Pinpoint the cell where the given text exists, returning its (x, y) midpoint coordinate. 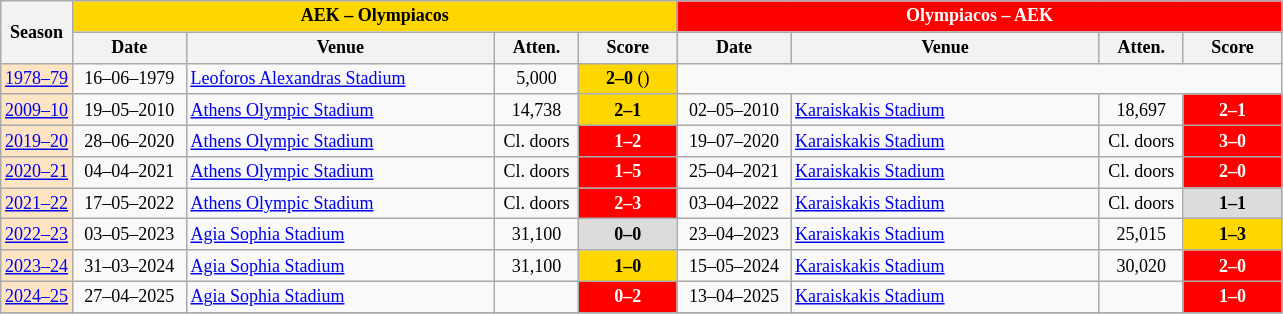
2–0 () (628, 78)
1–5 (628, 172)
31–03–2024 (129, 266)
1–1 (1232, 204)
2009–10 (37, 110)
Olympiacos – AEK (980, 16)
27–04–2025 (129, 296)
18,697 (1141, 110)
0–2 (628, 296)
AEK – Olympiacos (374, 16)
16–06–1979 (129, 78)
2020–21 (37, 172)
2021–22 (37, 204)
1978–79 (37, 78)
3–0 (1232, 140)
30,020 (1141, 266)
23–04–2023 (734, 234)
19–07–2020 (734, 140)
17–05–2022 (129, 204)
02–05–2010 (734, 110)
04–04–2021 (129, 172)
2019–20 (37, 140)
1–2 (628, 140)
25–04–2021 (734, 172)
03–05–2023 (129, 234)
1–3 (1232, 234)
2023–24 (37, 266)
14,738 (537, 110)
Season (37, 32)
Leoforos Alexandras Stadium (340, 78)
03–04–2022 (734, 204)
0–0 (628, 234)
19–05–2010 (129, 110)
25,015 (1141, 234)
2022–23 (37, 234)
28–06–2020 (129, 140)
2024–25 (37, 296)
5,000 (537, 78)
15–05–2024 (734, 266)
13–04–2025 (734, 296)
2–3 (628, 204)
